Determine the (x, y) coordinate at the center of the cell enclosing the given text.  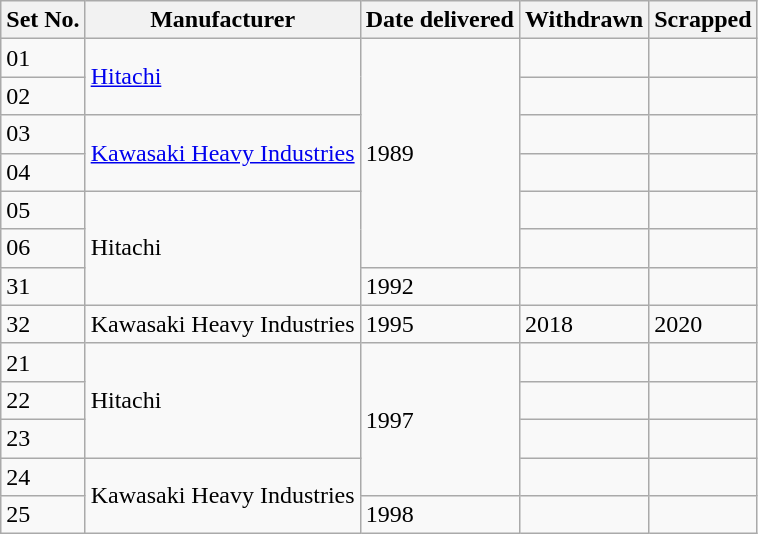
1989 (440, 153)
32 (43, 324)
Manufacturer (222, 20)
1995 (440, 324)
Date delivered (440, 20)
06 (43, 248)
24 (43, 477)
Set No. (43, 20)
04 (43, 172)
01 (43, 58)
1998 (440, 515)
22 (43, 400)
02 (43, 96)
21 (43, 362)
Scrapped (703, 20)
2020 (703, 324)
1992 (440, 286)
1997 (440, 419)
31 (43, 286)
03 (43, 134)
23 (43, 438)
25 (43, 515)
Withdrawn (584, 20)
05 (43, 210)
2018 (584, 324)
